Scan for the cell matching the given text and deliver its (X, Y) coordinate at center. 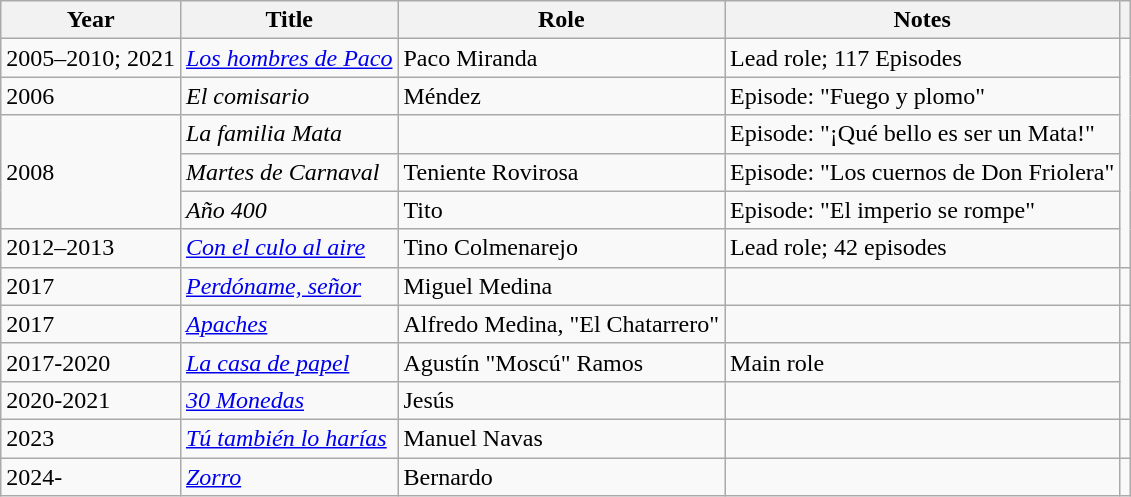
Tú también lo harías (289, 438)
Lead role; 117 Episodes (922, 58)
Teniente Rovirosa (562, 172)
Title (289, 20)
Year (91, 20)
Bernardo (562, 477)
Episode: "Fuego y plomo" (922, 96)
Tino Colmenarejo (562, 248)
Tito (562, 210)
Role (562, 20)
Episode: "Los cuernos de Don Friolera" (922, 172)
2008 (91, 172)
Episode: "¡Qué bello es ser un Mata!" (922, 134)
Episode: "El imperio se rompe" (922, 210)
2024- (91, 477)
Año 400 (289, 210)
2006 (91, 96)
Con el culo al aire (289, 248)
2017-2020 (91, 362)
Lead role; 42 episodes (922, 248)
Miguel Medina (562, 286)
Main role (922, 362)
2023 (91, 438)
Paco Miranda (562, 58)
Manuel Navas (562, 438)
Notes (922, 20)
Jesús (562, 400)
Alfredo Medina, "El Chatarrero" (562, 324)
Perdóname, señor (289, 286)
Martes de Carnaval (289, 172)
Los hombres de Paco (289, 58)
La familia Mata (289, 134)
La casa de papel (289, 362)
30 Monedas (289, 400)
2005–2010; 2021 (91, 58)
Apaches (289, 324)
Méndez (562, 96)
Agustín "Moscú" Ramos (562, 362)
Zorro (289, 477)
El comisario (289, 96)
2020-2021 (91, 400)
2012–2013 (91, 248)
